For the text-containing cell, return its midpoint in [x, y] coordinate format. 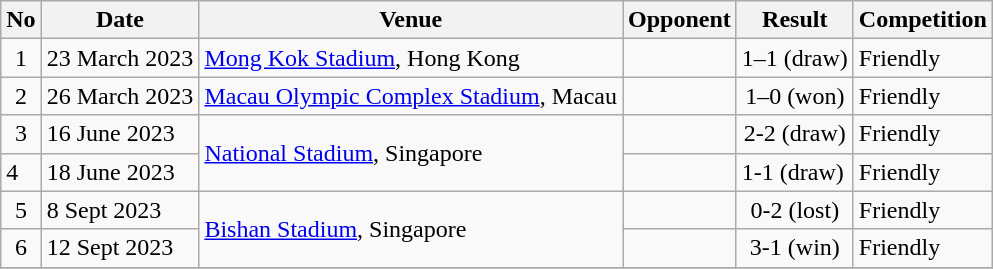
1 [21, 58]
1–0 (won) [794, 96]
No [21, 20]
6 [21, 248]
5 [21, 210]
2-2 (draw) [794, 134]
Result [794, 20]
Date [120, 20]
1-1 (draw) [794, 172]
2 [21, 96]
23 March 2023 [120, 58]
1–1 (draw) [794, 58]
0-2 (lost) [794, 210]
3 [21, 134]
Venue [411, 20]
Macau Olympic Complex Stadium, Macau [411, 96]
Opponent [680, 20]
Competition [922, 20]
16 June 2023 [120, 134]
4 [21, 172]
12 Sept 2023 [120, 248]
8 Sept 2023 [120, 210]
National Stadium, Singapore [411, 153]
18 June 2023 [120, 172]
3-1 (win) [794, 248]
Mong Kok Stadium, Hong Kong [411, 58]
Bishan Stadium, Singapore [411, 229]
26 March 2023 [120, 96]
